Find where the given text appears and provide that cell's center as (X, Y) coordinate. 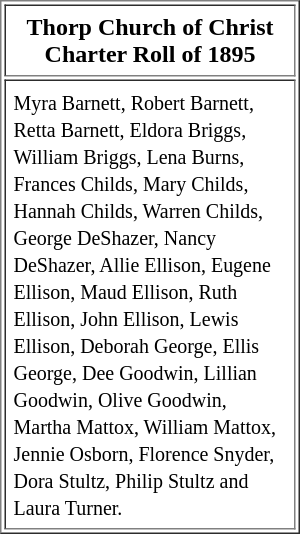
Thorp Church of ChristCharter Roll of 1895 (150, 40)
